Scan for the cell matching the given text and deliver its (x, y) coordinate at center. 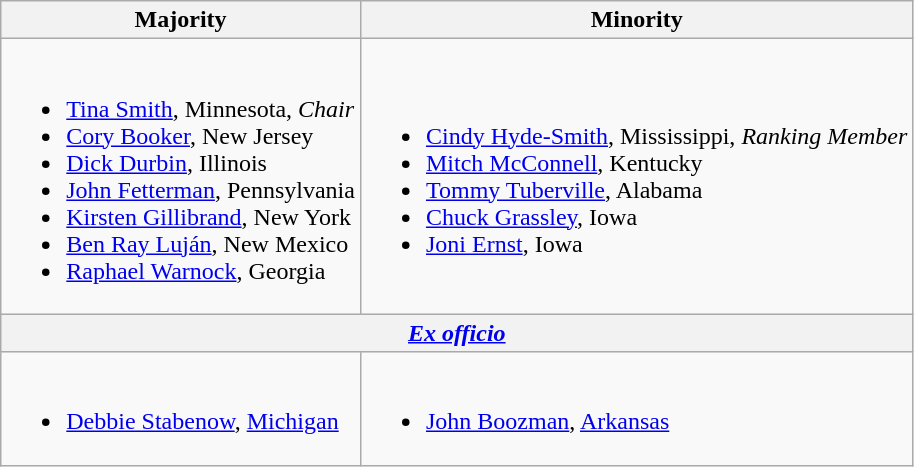
John Boozman, Arkansas (636, 408)
Ex officio (457, 333)
Majority (181, 20)
Cindy Hyde-Smith, Mississippi, Ranking MemberMitch McConnell, KentuckyTommy Tuberville, AlabamaChuck Grassley, IowaJoni Ernst, Iowa (636, 176)
Minority (636, 20)
Debbie Stabenow, Michigan (181, 408)
